Detect which cell encompasses the target text, then output its [x, y] center coordinate. 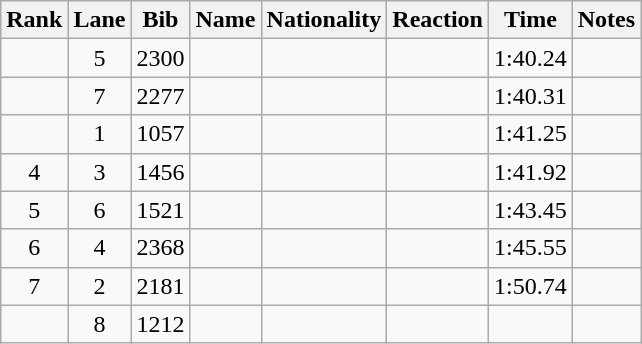
Bib [160, 20]
3 [100, 172]
1:40.31 [530, 96]
1:45.55 [530, 248]
1:40.24 [530, 58]
8 [100, 324]
Reaction [438, 20]
1:43.45 [530, 210]
Time [530, 20]
2181 [160, 286]
1:41.92 [530, 172]
1:41.25 [530, 134]
2 [100, 286]
Lane [100, 20]
Rank [34, 20]
Notes [606, 20]
2368 [160, 248]
2300 [160, 58]
Name [226, 20]
Nationality [324, 20]
1212 [160, 324]
2277 [160, 96]
1 [100, 134]
1057 [160, 134]
1:50.74 [530, 286]
1521 [160, 210]
1456 [160, 172]
